Return the (x, y) coordinate for the center point of the cell that contains the specified text.  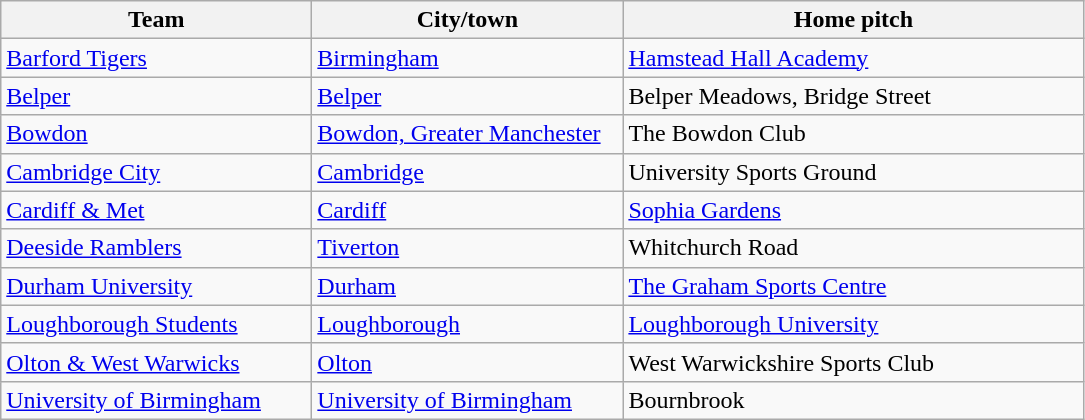
Barford Tigers (156, 58)
Olton & West Warwicks (156, 362)
Cardiff (468, 210)
Cardiff & Met (156, 210)
Deeside Ramblers (156, 248)
Durham University (156, 286)
Home pitch (854, 20)
Loughborough Students (156, 324)
Loughborough University (854, 324)
Hamstead Hall Academy (854, 58)
Olton (468, 362)
Cambridge City (156, 172)
Durham (468, 286)
Bowdon, Greater Manchester (468, 134)
Cambridge (468, 172)
Loughborough (468, 324)
Bournbrook (854, 400)
West Warwickshire Sports Club (854, 362)
Tiverton (468, 248)
The Bowdon Club (854, 134)
The Graham Sports Centre (854, 286)
Birmingham (468, 58)
City/town (468, 20)
Belper Meadows, Bridge Street (854, 96)
Team (156, 20)
Sophia Gardens (854, 210)
Bowdon (156, 134)
Whitchurch Road (854, 248)
University Sports Ground (854, 172)
